Search for the cell housing the specified text and yield its [x, y] center coordinate. 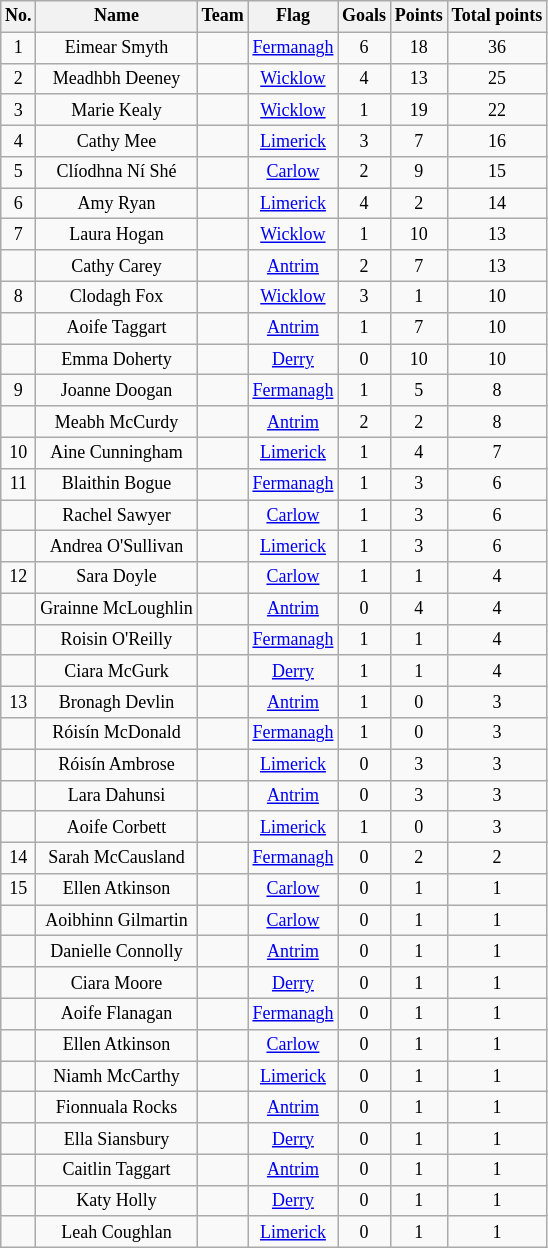
Aoife Taggart [116, 328]
Name [116, 16]
Danielle Connolly [116, 952]
Niamh McCarthy [116, 1076]
Cathy Carey [116, 266]
19 [418, 110]
Amy Ryan [116, 204]
Rachel Sawyer [116, 516]
Aine Cunningham [116, 452]
Goals [364, 16]
Lara Dahunsi [116, 796]
Sara Doyle [116, 578]
Cathy Mee [116, 140]
Total points [497, 16]
Meadhbh Deeney [116, 78]
Eimear Smyth [116, 48]
Ella Siansbury [116, 1138]
Laura Hogan [116, 234]
Blaithin Bogue [116, 484]
No. [18, 16]
Leah Coughlan [116, 1232]
Aoife Flanagan [116, 1014]
Fionnuala Rocks [116, 1108]
12 [18, 578]
22 [497, 110]
18 [418, 48]
11 [18, 484]
Ciara McGurk [116, 670]
Points [418, 16]
Marie Kealy [116, 110]
Roisin O'Reilly [116, 640]
Andrea O'Sullivan [116, 546]
Sarah McCausland [116, 858]
Aoife Corbett [116, 826]
Katy Holly [116, 1200]
Róisín McDonald [116, 734]
Meabh McCurdy [116, 422]
16 [497, 140]
Aoibhinn Gilmartin [116, 920]
Caitlin Taggart [116, 1170]
Team [222, 16]
Ciara Moore [116, 982]
36 [497, 48]
25 [497, 78]
Emma Doherty [116, 360]
Joanne Doogan [116, 390]
Róisín Ambrose [116, 764]
Clíodhna Ní Shé [116, 172]
Clodagh Fox [116, 296]
Bronagh Devlin [116, 702]
Flag [293, 16]
Grainne McLoughlin [116, 608]
